Scan for the cell matching the given text and deliver its [x, y] coordinate at center. 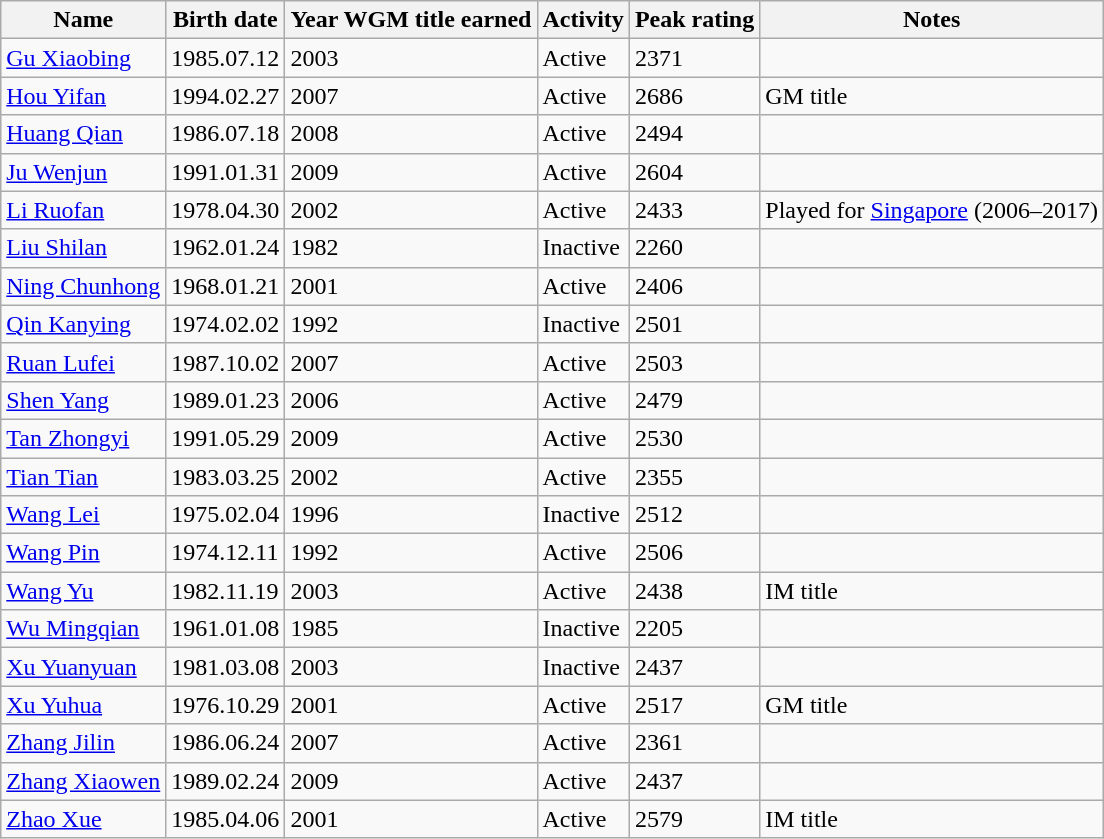
Tian Tian [84, 477]
1991.01.31 [226, 172]
Ruan Lufei [84, 362]
Ning Chunhong [84, 286]
2361 [694, 743]
1994.02.27 [226, 96]
1985 [411, 629]
Wang Lei [84, 515]
Notes [932, 20]
2501 [694, 324]
1989.02.24 [226, 781]
2530 [694, 438]
Gu Xiaobing [84, 58]
Wang Yu [84, 591]
Name [84, 20]
Zhao Xue [84, 819]
2205 [694, 629]
Birth date [226, 20]
1989.01.23 [226, 400]
2604 [694, 172]
1986.06.24 [226, 743]
1987.10.02 [226, 362]
2008 [411, 134]
1962.01.24 [226, 248]
Peak rating [694, 20]
Tan Zhongyi [84, 438]
2579 [694, 819]
1981.03.08 [226, 667]
Ju Wenjun [84, 172]
Zhang Jilin [84, 743]
Qin Kanying [84, 324]
2479 [694, 400]
Wu Mingqian [84, 629]
1975.02.04 [226, 515]
Wang Pin [84, 553]
1985.04.06 [226, 819]
1996 [411, 515]
2506 [694, 553]
2517 [694, 705]
1991.05.29 [226, 438]
Activity [583, 20]
1978.04.30 [226, 210]
Played for Singapore (2006–2017) [932, 210]
2438 [694, 591]
2406 [694, 286]
Zhang Xiaowen [84, 781]
Shen Yang [84, 400]
2260 [694, 248]
2371 [694, 58]
2686 [694, 96]
2355 [694, 477]
1974.02.02 [226, 324]
1974.12.11 [226, 553]
1968.01.21 [226, 286]
1961.01.08 [226, 629]
1982 [411, 248]
2494 [694, 134]
Liu Shilan [84, 248]
1982.11.19 [226, 591]
Xu Yuanyuan [84, 667]
2006 [411, 400]
1985.07.12 [226, 58]
Huang Qian [84, 134]
1986.07.18 [226, 134]
Xu Yuhua [84, 705]
2512 [694, 515]
Li Ruofan [84, 210]
Year WGM title earned [411, 20]
1976.10.29 [226, 705]
1983.03.25 [226, 477]
2503 [694, 362]
Hou Yifan [84, 96]
2433 [694, 210]
